Pinpoint the cell where the given text exists, returning its (X, Y) midpoint coordinate. 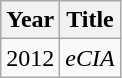
Title (90, 20)
2012 (30, 58)
Year (30, 20)
eCIA (90, 58)
